Identify which cell holds the provided text, then report its (X, Y) central coordinate. 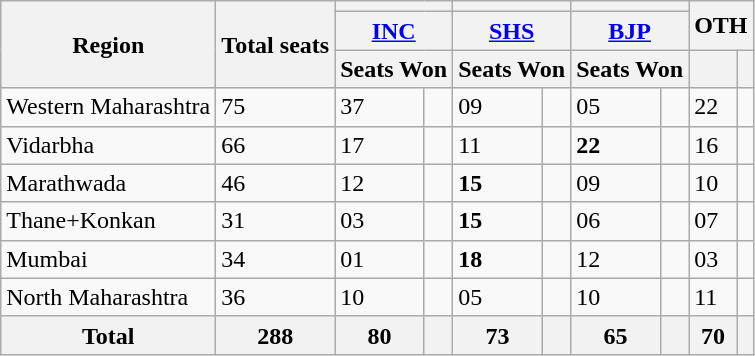
SHS (512, 31)
07 (714, 221)
288 (276, 335)
70 (714, 335)
INC (394, 31)
17 (380, 145)
16 (714, 145)
Thane+Konkan (108, 221)
46 (276, 183)
34 (276, 259)
Marathwada (108, 183)
65 (616, 335)
18 (498, 259)
North Maharashtra (108, 297)
75 (276, 107)
80 (380, 335)
31 (276, 221)
OTH (721, 26)
36 (276, 297)
Total seats (276, 44)
Total (108, 335)
Vidarbha (108, 145)
66 (276, 145)
BJP (630, 31)
Region (108, 44)
01 (380, 259)
06 (616, 221)
73 (498, 335)
Western Maharashtra (108, 107)
37 (380, 107)
Mumbai (108, 259)
